From the cell containing the given text, extract its center point as (x, y) coordinate. 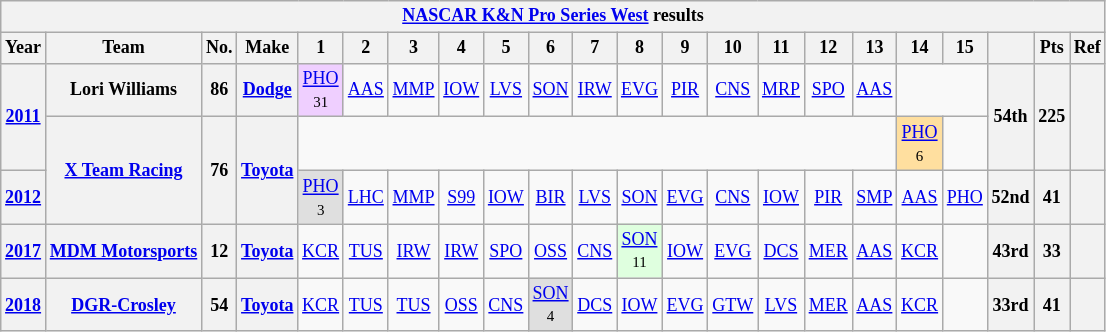
PHO3 (321, 197)
Ref (1088, 48)
9 (685, 48)
2011 (24, 116)
7 (595, 48)
NASCAR K&N Pro Series West results (553, 16)
2012 (24, 197)
SMP (874, 197)
11 (782, 48)
33rd (1010, 305)
Year (24, 48)
MRP (782, 90)
Team (123, 48)
MDM Motorsports (123, 251)
3 (414, 48)
PHO6 (920, 144)
PHO (964, 197)
33 (1052, 251)
Lori Williams (123, 90)
2 (366, 48)
Dodge (268, 90)
GTW (733, 305)
SON11 (640, 251)
1 (321, 48)
SON4 (550, 305)
Pts (1052, 48)
86 (220, 90)
LHC (366, 197)
14 (920, 48)
6 (550, 48)
DGR-Crosley (123, 305)
No. (220, 48)
S99 (462, 197)
225 (1052, 116)
13 (874, 48)
5 (506, 48)
76 (220, 170)
54th (1010, 116)
43rd (1010, 251)
BIR (550, 197)
52nd (1010, 197)
10 (733, 48)
4 (462, 48)
2018 (24, 305)
54 (220, 305)
15 (964, 48)
8 (640, 48)
2017 (24, 251)
Make (268, 48)
PHO31 (321, 90)
X Team Racing (123, 170)
